Determine the (x, y) coordinate at the center of the cell enclosing the given text.  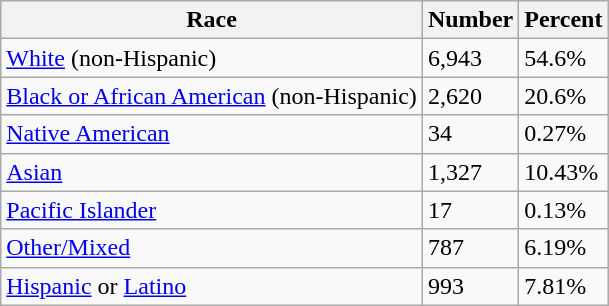
Percent (564, 20)
1,327 (470, 172)
0.27% (564, 134)
7.81% (564, 286)
787 (470, 248)
17 (470, 210)
34 (470, 134)
6.19% (564, 248)
White (non-Hispanic) (212, 58)
20.6% (564, 96)
Number (470, 20)
6,943 (470, 58)
54.6% (564, 58)
0.13% (564, 210)
Pacific Islander (212, 210)
Hispanic or Latino (212, 286)
Race (212, 20)
10.43% (564, 172)
2,620 (470, 96)
Black or African American (non-Hispanic) (212, 96)
Native American (212, 134)
Other/Mixed (212, 248)
Asian (212, 172)
993 (470, 286)
